Capture the cell that displays the provided text and extract its (x, y) central coordinate. 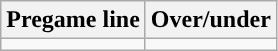
Over/under (210, 20)
Pregame line (74, 20)
